For the text-containing cell, return its midpoint in (x, y) coordinate format. 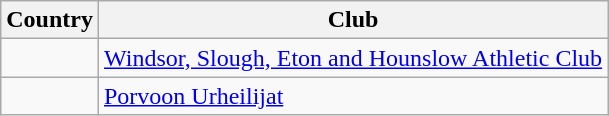
Windsor, Slough, Eton and Hounslow Athletic Club (352, 58)
Country (50, 20)
Porvoon Urheilijat (352, 96)
Club (352, 20)
